Search for the cell housing the specified text and yield its [x, y] center coordinate. 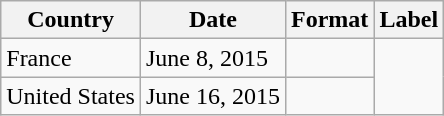
Label [409, 20]
June 8, 2015 [212, 58]
June 16, 2015 [212, 96]
Date [212, 20]
Country [71, 20]
United States [71, 96]
France [71, 58]
Format [330, 20]
